Scan for the cell matching the given text and deliver its (X, Y) coordinate at center. 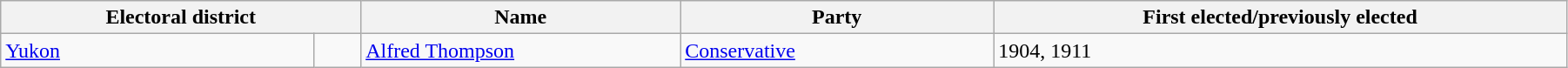
Party (837, 17)
First elected/previously elected (1281, 17)
Alfred Thompson (520, 51)
Name (520, 17)
Yukon (157, 51)
Electoral district (181, 17)
1904, 1911 (1281, 51)
Conservative (837, 51)
